Locate the cell with the specified text and output its (x, y) center coordinate. 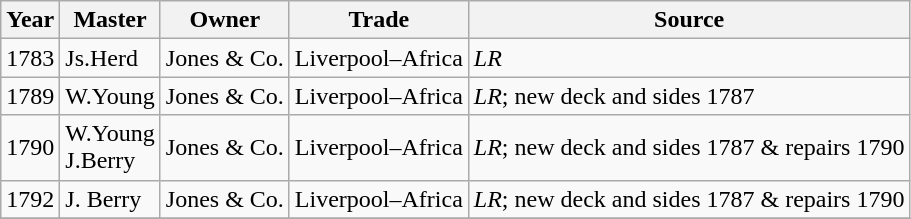
1789 (30, 96)
Master (110, 20)
LR (689, 58)
Js.Herd (110, 58)
LR; new deck and sides 1787 (689, 96)
W.Young (110, 96)
Owner (224, 20)
Source (689, 20)
Year (30, 20)
W.YoungJ.Berry (110, 148)
1783 (30, 58)
J. Berry (110, 199)
1792 (30, 199)
1790 (30, 148)
Trade (378, 20)
